Capture the cell that displays the provided text and extract its (X, Y) central coordinate. 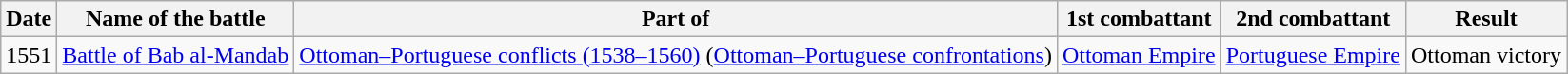
1st combattant (1139, 19)
Portuguese Empire (1313, 55)
Result (1485, 19)
Battle of Bab al-Mandab (175, 55)
Ottoman–Portuguese conflicts (1538–1560) (Ottoman–Portuguese confrontations) (676, 55)
1551 (29, 55)
Ottoman Empire (1139, 55)
Name of the battle (175, 19)
Part of (676, 19)
2nd combattant (1313, 19)
Date (29, 19)
Ottoman victory (1485, 55)
